Return the (x, y) coordinate for the center point of the cell that contains the specified text.  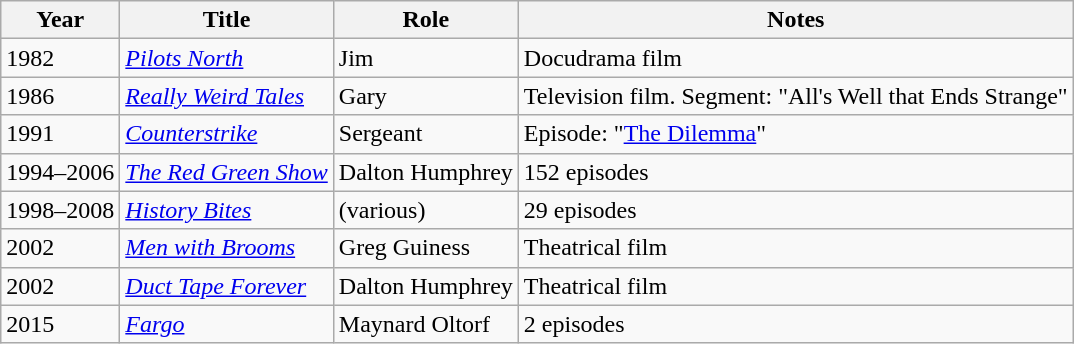
Year (60, 20)
(various) (426, 210)
The Red Green Show (226, 172)
Pilots North (226, 58)
Duct Tape Forever (226, 286)
1986 (60, 96)
Really Weird Tales (226, 96)
2015 (60, 324)
Gary (426, 96)
Jim (426, 58)
Men with Brooms (226, 248)
Counterstrike (226, 134)
29 episodes (796, 210)
Role (426, 20)
Notes (796, 20)
Episode: "The Dilemma" (796, 134)
Maynard Oltorf (426, 324)
152 episodes (796, 172)
Fargo (226, 324)
1982 (60, 58)
1991 (60, 134)
1994–2006 (60, 172)
Sergeant (426, 134)
2 episodes (796, 324)
Greg Guiness (426, 248)
Docudrama film (796, 58)
1998–2008 (60, 210)
Television film. Segment: "All's Well that Ends Strange" (796, 96)
Title (226, 20)
History Bites (226, 210)
